Locate the cell with the specified text and output its (x, y) center coordinate. 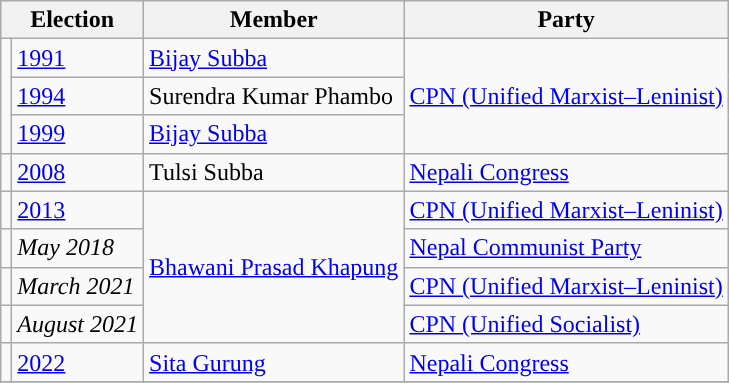
1999 (78, 134)
1991 (78, 58)
2022 (78, 362)
August 2021 (78, 324)
Nepal Communist Party (566, 248)
Party (566, 20)
Tulsi Subba (274, 172)
1994 (78, 96)
Surendra Kumar Phambo (274, 96)
Sita Gurung (274, 362)
2008 (78, 172)
May 2018 (78, 248)
CPN (Unified Socialist) (566, 324)
March 2021 (78, 286)
Bhawani Prasad Khapung (274, 267)
Election (72, 20)
2013 (78, 210)
Member (274, 20)
